Extract the [x, y] coordinate from the center of the cell holding the provided text.  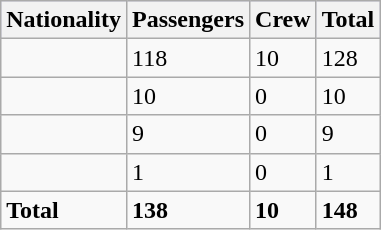
118 [188, 58]
Passengers [188, 20]
148 [348, 210]
128 [348, 58]
138 [188, 210]
Nationality [64, 20]
Crew [284, 20]
